Return the (x, y) coordinate for the center point of the cell that contains the specified text.  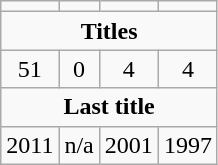
Last title (110, 107)
2001 (128, 145)
1997 (188, 145)
n/a (79, 145)
Titles (110, 31)
2011 (30, 145)
51 (30, 69)
0 (79, 69)
